For the text-containing cell, return its midpoint in (x, y) coordinate format. 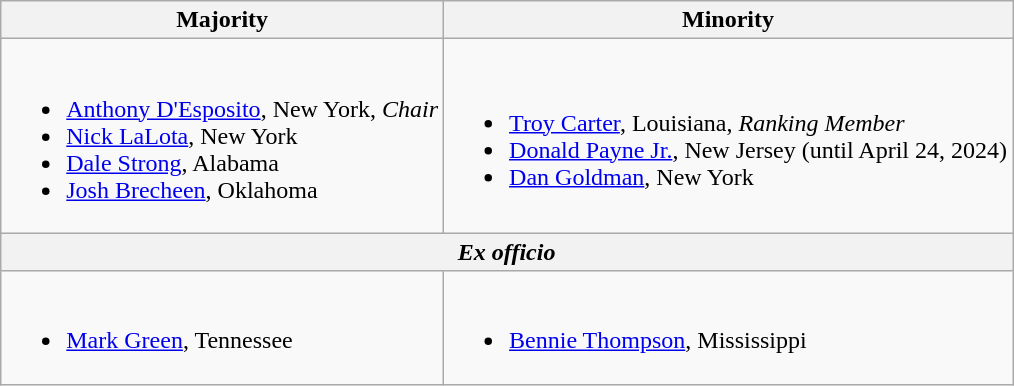
Majority (222, 20)
Anthony D'Esposito, New York, ChairNick LaLota, New YorkDale Strong, AlabamaJosh Brecheen, Oklahoma (222, 136)
Bennie Thompson, Mississippi (728, 328)
Troy Carter, Louisiana, Ranking MemberDonald Payne Jr., New Jersey (until April 24, 2024)Dan Goldman, New York (728, 136)
Ex officio (507, 252)
Minority (728, 20)
Mark Green, Tennessee (222, 328)
